Return (x, y) of the center of cell containing provided text 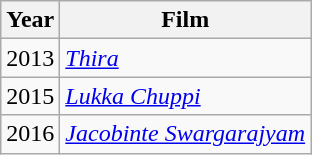
2015 (30, 96)
Thira (186, 58)
Film (186, 20)
Lukka Chuppi (186, 96)
2013 (30, 58)
Jacobinte Swargarajyam (186, 134)
2016 (30, 134)
Year (30, 20)
